Return the [X, Y] coordinate for the center point of the cell that contains the specified text.  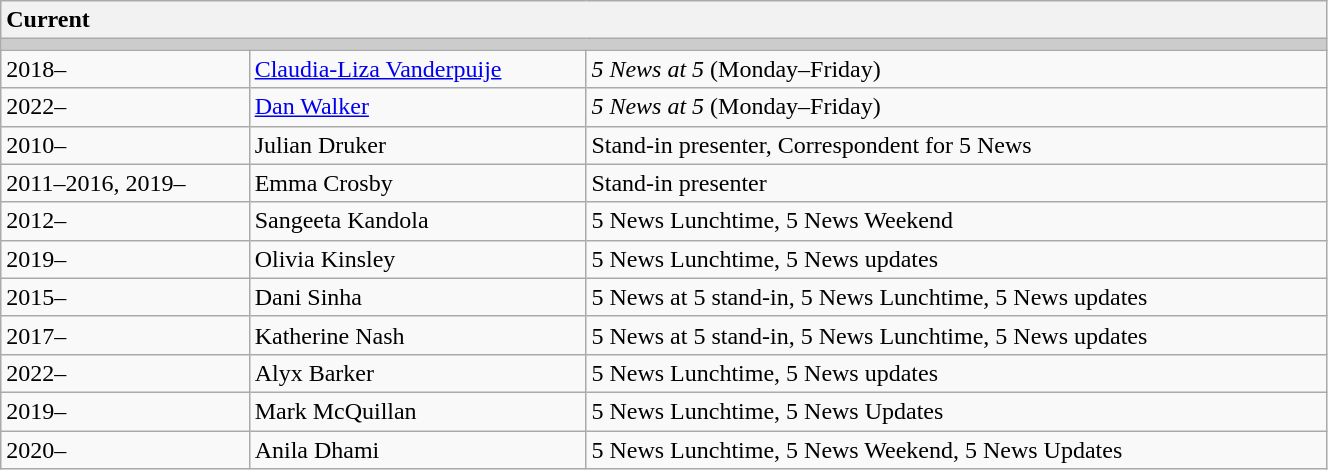
Alyx Barker [418, 373]
2011–2016, 2019– [125, 183]
2015– [125, 297]
Dan Walker [418, 107]
5 News Lunchtime, 5 News Weekend, 5 News Updates [956, 449]
Mark McQuillan [418, 411]
2012– [125, 221]
Stand-in presenter, Correspondent for 5 News [956, 145]
Sangeeta Kandola [418, 221]
Dani Sinha [418, 297]
Stand-in presenter [956, 183]
Julian Druker [418, 145]
Katherine Nash [418, 335]
Emma Crosby [418, 183]
2018– [125, 69]
2020– [125, 449]
5 News Lunchtime, 5 News Updates [956, 411]
5 News Lunchtime, 5 News Weekend [956, 221]
Current [664, 20]
2017– [125, 335]
Olivia Kinsley [418, 259]
Anila Dhami [418, 449]
2010– [125, 145]
Claudia-Liza Vanderpuije [418, 69]
